Identify which cell holds the provided text, then report its (X, Y) central coordinate. 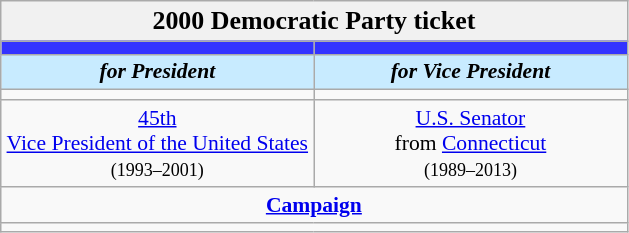
45thVice President of the United States(1993–2001) (158, 144)
2000 Democratic Party ticket (314, 21)
Campaign (314, 205)
U.S. Senatorfrom Connecticut(1989–2013) (470, 144)
for Vice President (470, 72)
for President (158, 72)
